Extract the (x, y) coordinate from the center of the cell holding the provided text.  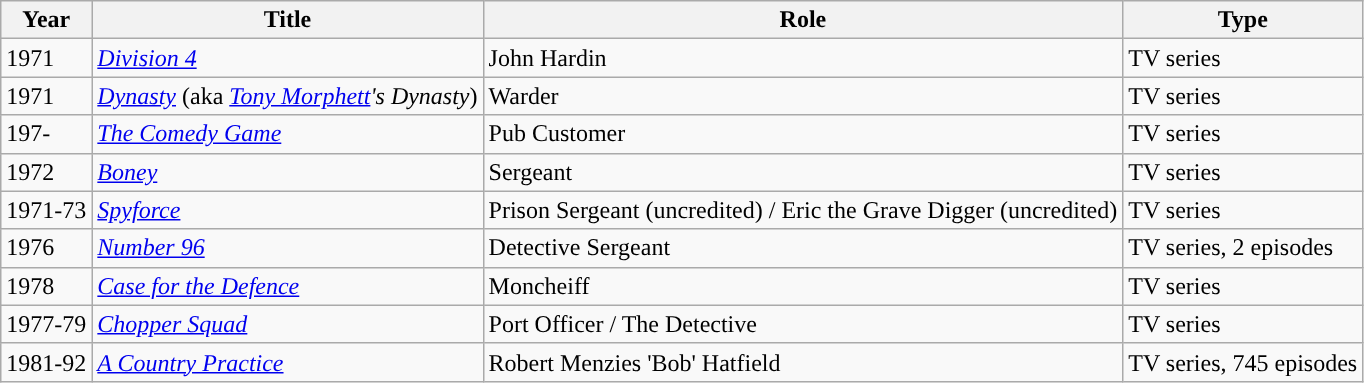
Title (288, 20)
Pub Customer (803, 134)
Number 96 (288, 248)
Type (1243, 20)
Division 4 (288, 58)
1972 (46, 172)
Year (46, 20)
A Country Practice (288, 362)
1977-79 (46, 324)
Sergeant (803, 172)
1981-92 (46, 362)
Case for the Defence (288, 286)
Chopper Squad (288, 324)
John Hardin (803, 58)
Port Officer / The Detective (803, 324)
1976 (46, 248)
Detective Sergeant (803, 248)
Warder (803, 96)
197- (46, 134)
Dynasty (aka Tony Morphett's Dynasty) (288, 96)
Spyforce (288, 210)
1971-73 (46, 210)
Moncheiff (803, 286)
1978 (46, 286)
The Comedy Game (288, 134)
Prison Sergeant (uncredited) / Eric the Grave Digger (uncredited) (803, 210)
Role (803, 20)
Robert Menzies 'Bob' Hatfield (803, 362)
TV series, 745 episodes (1243, 362)
TV series, 2 episodes (1243, 248)
Boney (288, 172)
